For the text-containing cell, return its midpoint in (X, Y) coordinate format. 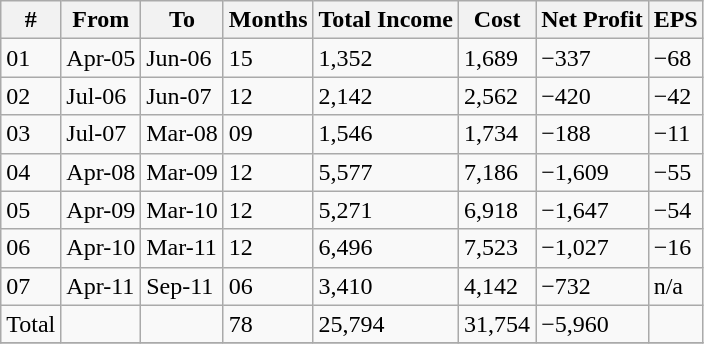
Total (31, 324)
1,352 (386, 58)
Jun-07 (182, 96)
Jul-06 (101, 96)
−68 (676, 58)
6,496 (386, 248)
# (31, 20)
1,546 (386, 134)
1,734 (498, 134)
−1,027 (592, 248)
−42 (676, 96)
05 (31, 210)
To (182, 20)
Months (268, 20)
7,523 (498, 248)
Apr-05 (101, 58)
Total Income (386, 20)
5,577 (386, 172)
09 (268, 134)
Cost (498, 20)
01 (31, 58)
−1,647 (592, 210)
−337 (592, 58)
From (101, 20)
−11 (676, 134)
Apr-08 (101, 172)
31,754 (498, 324)
EPS (676, 20)
02 (31, 96)
15 (268, 58)
1,689 (498, 58)
3,410 (386, 286)
6,918 (498, 210)
−54 (676, 210)
04 (31, 172)
n/a (676, 286)
4,142 (498, 286)
Mar-10 (182, 210)
Mar-11 (182, 248)
Sep-11 (182, 286)
5,271 (386, 210)
Jul-07 (101, 134)
78 (268, 324)
−16 (676, 248)
07 (31, 286)
Mar-08 (182, 134)
Net Profit (592, 20)
03 (31, 134)
25,794 (386, 324)
Jun-06 (182, 58)
Apr-10 (101, 248)
2,562 (498, 96)
−1,609 (592, 172)
Apr-09 (101, 210)
−5,960 (592, 324)
−420 (592, 96)
2,142 (386, 96)
−732 (592, 286)
Mar-09 (182, 172)
7,186 (498, 172)
Apr-11 (101, 286)
−188 (592, 134)
−55 (676, 172)
